Locate the cell with the specified text and output its (X, Y) center coordinate. 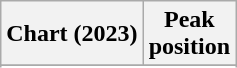
Peakposition (189, 34)
Chart (2023) (72, 34)
